Search for the cell housing the specified text and yield its [X, Y] center coordinate. 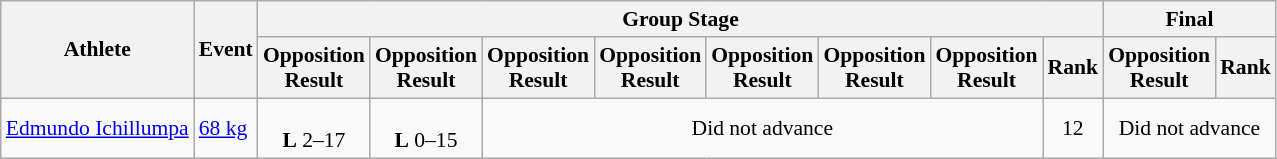
Final [1190, 19]
Edmundo Ichillumpa [98, 128]
68 kg [226, 128]
L 0–15 [426, 128]
Athlete [98, 50]
L 2–17 [314, 128]
Group Stage [680, 19]
Event [226, 50]
12 [1074, 128]
